Determine the (x, y) coordinate at the center of the cell enclosing the given text.  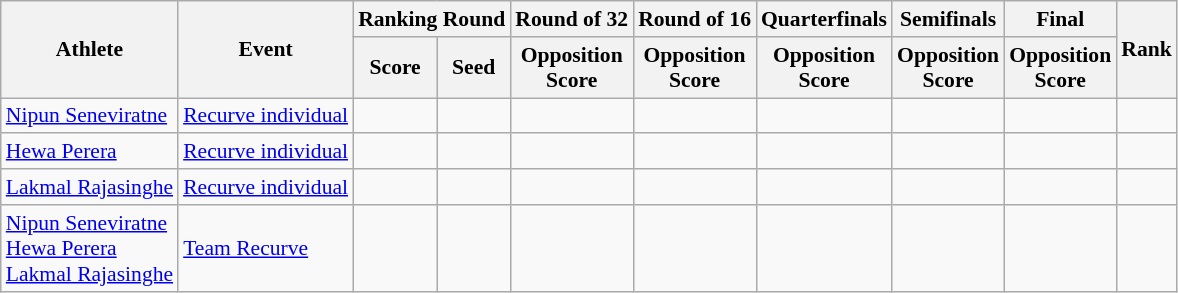
Ranking Round (432, 19)
Nipun Seneviratne Hewa PereraLakmal Rajasinghe (90, 248)
Quarterfinals (824, 19)
Round of 16 (694, 19)
Lakmal Rajasinghe (90, 187)
Hewa Perera (90, 152)
Team Recurve (266, 248)
Final (1060, 19)
Rank (1146, 50)
Score (395, 68)
Athlete (90, 50)
Event (266, 50)
Nipun Seneviratne (90, 116)
Seed (474, 68)
Round of 32 (572, 19)
Semifinals (948, 19)
